Pinpoint the cell where the given text exists, returning its (X, Y) midpoint coordinate. 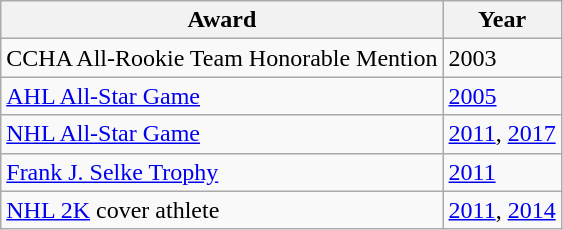
CCHA All-Rookie Team Honorable Mention (222, 58)
NHL All-Star Game (222, 134)
2011 (502, 172)
Award (222, 20)
Year (502, 20)
Frank J. Selke Trophy (222, 172)
2011, 2014 (502, 210)
2003 (502, 58)
2011, 2017 (502, 134)
2005 (502, 96)
NHL 2K cover athlete (222, 210)
AHL All-Star Game (222, 96)
